Detect which cell encompasses the target text, then output its [X, Y] center coordinate. 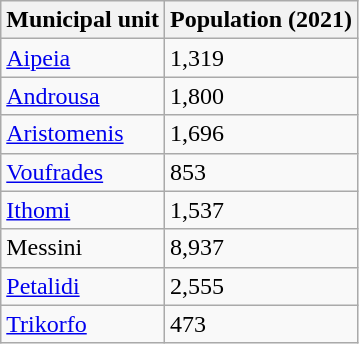
Municipal unit [83, 20]
1,319 [262, 58]
Messini [83, 248]
853 [262, 172]
Voufrades [83, 172]
Petalidi [83, 286]
Ithomi [83, 210]
473 [262, 324]
Aipeia [83, 58]
Population (2021) [262, 20]
8,937 [262, 248]
2,555 [262, 286]
Trikorfo [83, 324]
Androusa [83, 96]
1,800 [262, 96]
1,696 [262, 134]
1,537 [262, 210]
Aristomenis [83, 134]
